Extract the (X, Y) coordinate from the center of the cell holding the provided text.  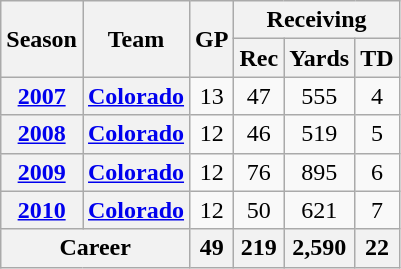
Receiving (316, 20)
Yards (320, 58)
2010 (42, 210)
Rec (259, 58)
219 (259, 248)
50 (259, 210)
Team (136, 39)
7 (377, 210)
5 (377, 134)
519 (320, 134)
2,590 (320, 248)
895 (320, 172)
47 (259, 96)
76 (259, 172)
49 (212, 248)
Career (96, 248)
46 (259, 134)
GP (212, 39)
Season (42, 39)
555 (320, 96)
2008 (42, 134)
2009 (42, 172)
2007 (42, 96)
4 (377, 96)
22 (377, 248)
13 (212, 96)
621 (320, 210)
6 (377, 172)
TD (377, 58)
